Detect which cell encompasses the target text, then output its [x, y] center coordinate. 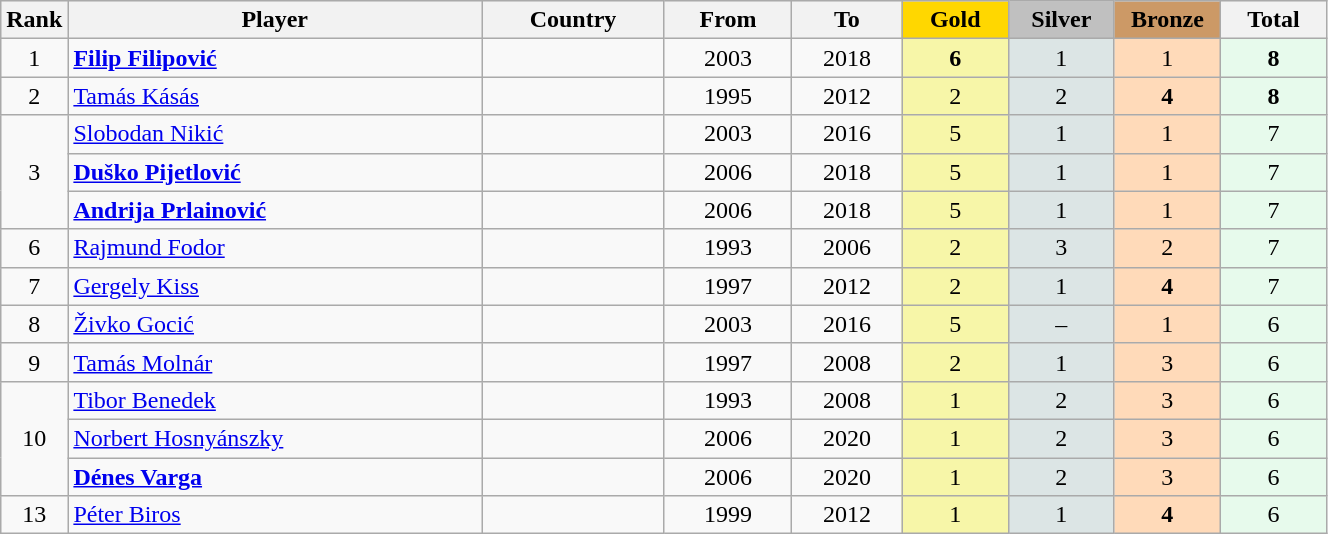
Tamás Kásás [275, 96]
Rank [34, 20]
Andrija Prlainović [275, 210]
Silver [1061, 20]
Filip Filipović [275, 58]
– [1061, 324]
Rajmund Fodor [275, 248]
Duško Pijetlović [275, 172]
Tibor Benedek [275, 400]
13 [34, 515]
10 [34, 438]
Gergely Kiss [275, 286]
Slobodan Nikić [275, 134]
Norbert Hosnyánszky [275, 438]
Bronze [1167, 20]
Dénes Varga [275, 477]
Country [574, 20]
1999 [728, 515]
Živko Gocić [275, 324]
From [728, 20]
Péter Biros [275, 515]
To [848, 20]
Gold [955, 20]
Player [275, 20]
Tamás Molnár [275, 362]
9 [34, 362]
Total [1273, 20]
1995 [728, 96]
